Output the (x, y) coordinate of the center of the cell containing the given text.  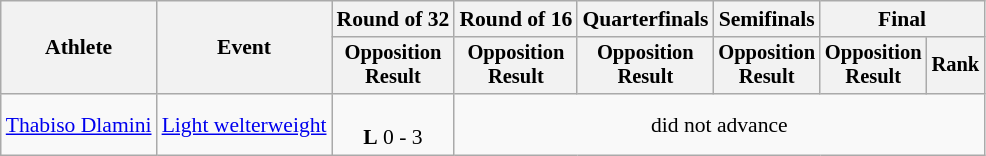
Final (902, 19)
did not advance (719, 124)
Light welterweight (244, 124)
Event (244, 48)
Semifinals (766, 19)
Thabiso Dlamini (79, 124)
Rank (956, 66)
Athlete (79, 48)
Round of 32 (394, 19)
L 0 - 3 (394, 124)
Quarterfinals (645, 19)
Round of 16 (516, 19)
